Pinpoint the cell where the given text exists, returning its [X, Y] midpoint coordinate. 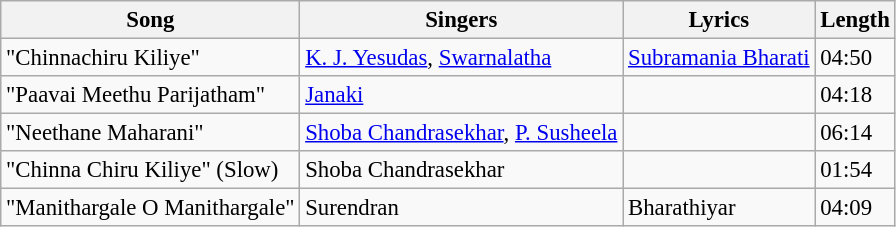
Song [150, 20]
Lyrics [719, 20]
"Chinna Chiru Kiliye" (Slow) [150, 170]
K. J. Yesudas, Swarnalatha [462, 58]
04:18 [855, 95]
"Paavai Meethu Parijatham" [150, 95]
04:09 [855, 208]
Subramania Bharati [719, 58]
01:54 [855, 170]
Singers [462, 20]
Length [855, 20]
Janaki [462, 95]
Shoba Chandrasekhar [462, 170]
"Neethane Maharani" [150, 133]
"Chinnachiru Kiliye" [150, 58]
04:50 [855, 58]
"Manithargale O Manithargale" [150, 208]
06:14 [855, 133]
Surendran [462, 208]
Bharathiyar [719, 208]
Shoba Chandrasekhar, P. Susheela [462, 133]
